From the cell containing the given text, extract its center point as (x, y) coordinate. 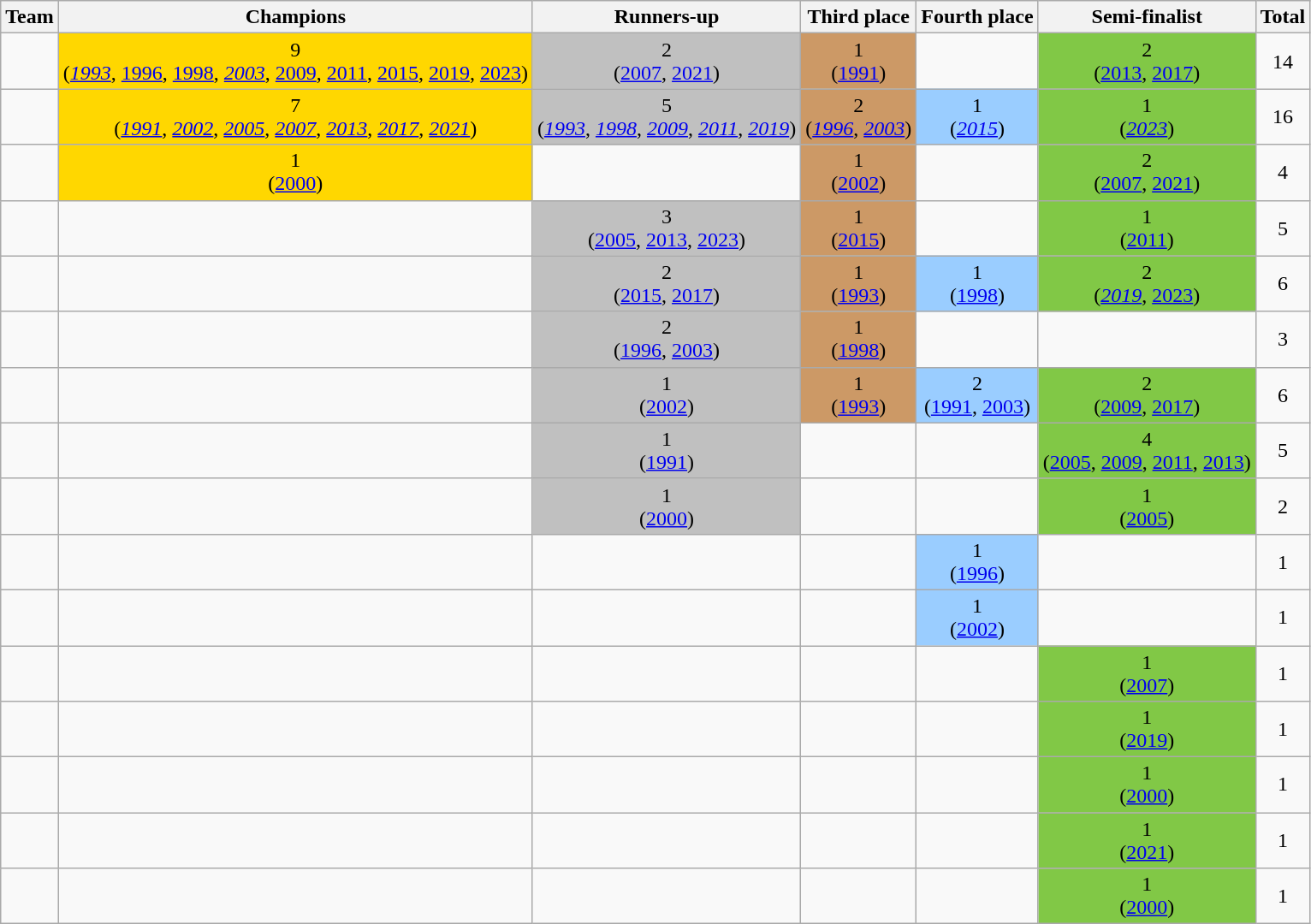
14 (1283, 62)
Champions (295, 17)
Team (30, 17)
1(2005) (1147, 506)
3 (1283, 339)
Total (1283, 17)
5(1993, 1998, 2009, 2011, 2019) (666, 116)
Runners-up (666, 17)
2(2019, 2023) (1147, 284)
7(1991, 2002, 2005, 2007, 2013, 2017, 2021) (295, 116)
Fourth place (977, 17)
16 (1283, 116)
3(2005, 2013, 2023) (666, 228)
2(1991, 2003) (977, 395)
2(2013, 2017) (1147, 62)
2(2009, 2017) (1147, 395)
Third place (859, 17)
2 (1283, 506)
1(2011) (1147, 228)
Semi-finalist (1147, 17)
9(1993, 1996, 1998, 2003, 2009, 2011, 2015, 2019, 2023) (295, 62)
1(2023) (1147, 116)
1(1996) (977, 561)
4 (1283, 173)
2(2015, 2017) (666, 284)
1(2007) (1147, 672)
1(2021) (1147, 840)
1(2019) (1147, 729)
4(2005, 2009, 2011, 2013) (1147, 450)
